Provide the [x, y] coordinate of the cell's center where the given text is located.  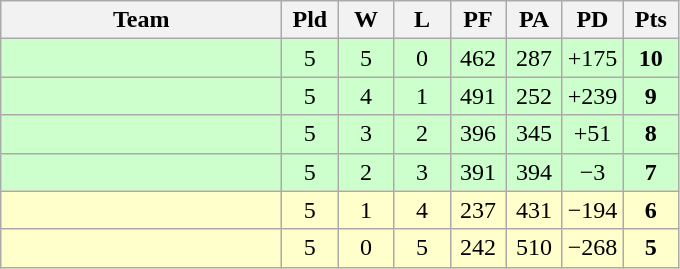
462 [478, 58]
PF [478, 20]
−194 [592, 210]
431 [534, 210]
Pld [310, 20]
Pts [651, 20]
510 [534, 248]
10 [651, 58]
9 [651, 96]
396 [478, 134]
−268 [592, 248]
345 [534, 134]
242 [478, 248]
8 [651, 134]
491 [478, 96]
+51 [592, 134]
6 [651, 210]
−3 [592, 172]
Team [142, 20]
7 [651, 172]
+239 [592, 96]
W [366, 20]
237 [478, 210]
+175 [592, 58]
PD [592, 20]
394 [534, 172]
L [422, 20]
252 [534, 96]
287 [534, 58]
PA [534, 20]
391 [478, 172]
